Determine the [x, y] coordinate at the center of the cell enclosing the given text.  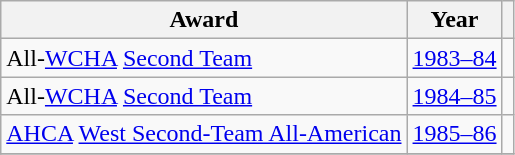
Award [204, 20]
1984–85 [454, 96]
1985–86 [454, 134]
AHCA West Second-Team All-American [204, 134]
1983–84 [454, 58]
Year [454, 20]
